Output the [X, Y] coordinate of the center of the cell containing the given text.  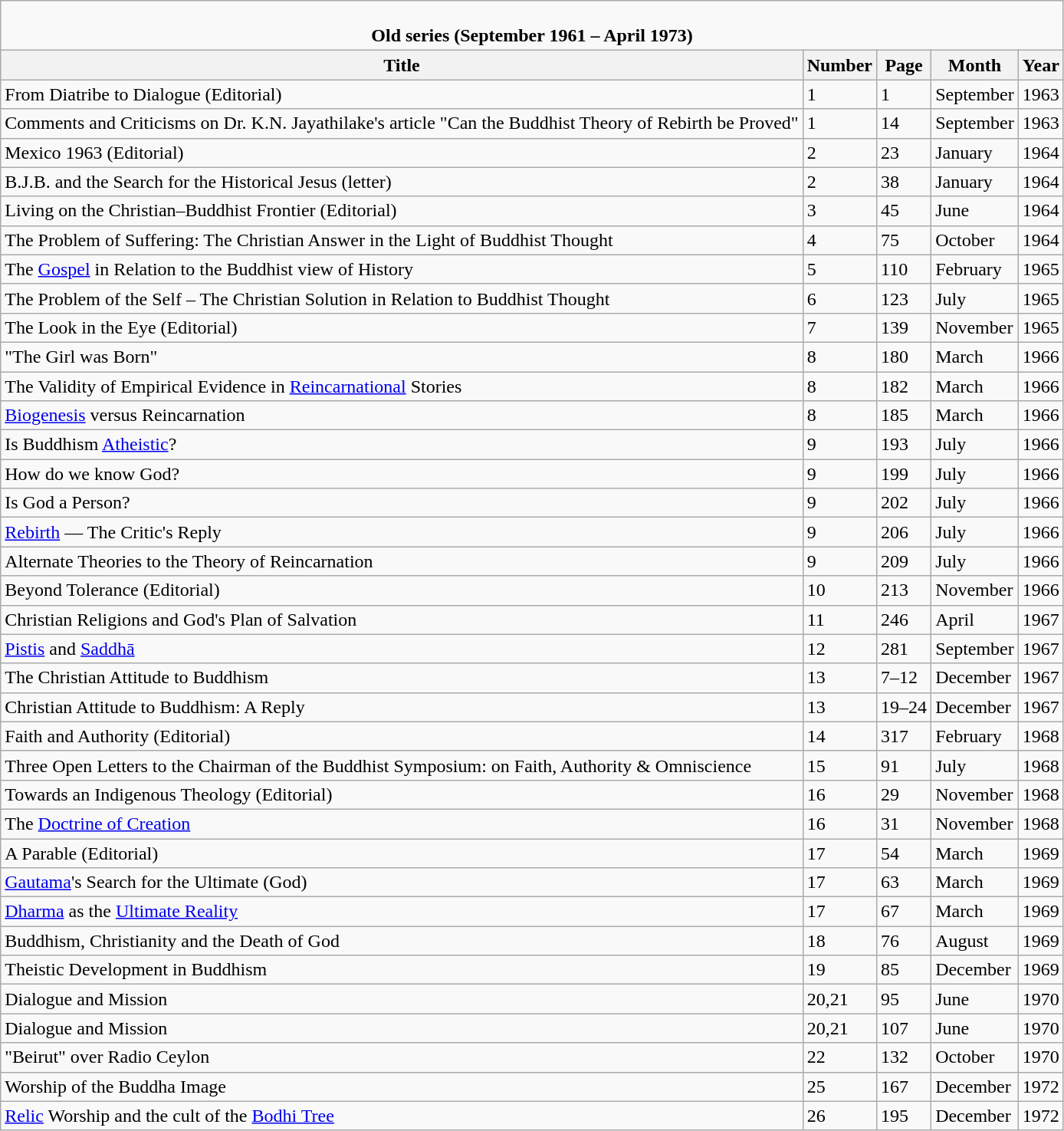
19 [839, 970]
132 [905, 1057]
April [975, 620]
Christian Religions and God's Plan of Salvation [402, 620]
195 [905, 1116]
123 [905, 298]
95 [905, 999]
199 [905, 474]
213 [905, 590]
45 [905, 211]
10 [839, 590]
"Beirut" over Radio Ceylon [402, 1057]
3 [839, 211]
54 [905, 853]
29 [905, 794]
The Problem of Suffering: The Christian Answer in the Light of Buddhist Thought [402, 240]
6 [839, 298]
31 [905, 824]
B.J.B. and the Search for the Historical Jesus (letter) [402, 182]
209 [905, 561]
317 [905, 736]
91 [905, 765]
Number [839, 65]
Is Buddhism Atheistic? [402, 445]
25 [839, 1087]
Alternate Theories to the Theory of Reincarnation [402, 561]
185 [905, 416]
Three Open Letters to the Chairman of the Buddhist Symposium: on Faith, Authority & Omniscience [402, 765]
11 [839, 620]
Month [975, 65]
Faith and Authority (Editorial) [402, 736]
Year [1041, 65]
180 [905, 357]
August [975, 941]
Theistic Development in Buddhism [402, 970]
Biogenesis versus Reincarnation [402, 416]
12 [839, 649]
281 [905, 649]
The Gospel in Relation to the Buddhist view of History [402, 269]
7 [839, 327]
110 [905, 269]
Relic Worship and the cult of the Bodhi Tree [402, 1116]
67 [905, 912]
7–12 [905, 678]
76 [905, 941]
Beyond Tolerance (Editorial) [402, 590]
246 [905, 620]
23 [905, 153]
193 [905, 445]
63 [905, 883]
38 [905, 182]
206 [905, 532]
Dharma as the Ultimate Reality [402, 912]
139 [905, 327]
Living on the Christian–Buddhist Frontier (Editorial) [402, 211]
182 [905, 386]
107 [905, 1028]
4 [839, 240]
15 [839, 765]
Is God a Person? [402, 503]
"The Girl was Born" [402, 357]
19–24 [905, 707]
The Christian Attitude to Buddhism [402, 678]
The Doctrine of Creation [402, 824]
167 [905, 1087]
How do we know God? [402, 474]
18 [839, 941]
A Parable (Editorial) [402, 853]
Old series (September 1961 – April 1973) [532, 26]
The Look in the Eye (Editorial) [402, 327]
The Problem of the Self – The Christian Solution in Relation to Buddhist Thought [402, 298]
85 [905, 970]
Title [402, 65]
The Validity of Empirical Evidence in Reincarnational Stories [402, 386]
Worship of the Buddha Image [402, 1087]
26 [839, 1116]
Pistis and Saddhā [402, 649]
Page [905, 65]
Gautama's Search for the Ultimate (God) [402, 883]
Mexico 1963 (Editorial) [402, 153]
Rebirth — The Critic's Reply [402, 532]
202 [905, 503]
5 [839, 269]
From Diatribe to Dialogue (Editorial) [402, 94]
22 [839, 1057]
75 [905, 240]
Comments and Criticisms on Dr. K.N. Jayathilake's article "Can the Buddhist Theory of Rebirth be Proved" [402, 123]
Buddhism, Christianity and the Death of God [402, 941]
Towards an Indigenous Theology (Editorial) [402, 794]
Christian Attitude to Buddhism: A Reply [402, 707]
